Scan for the cell matching the given text and deliver its [x, y] coordinate at center. 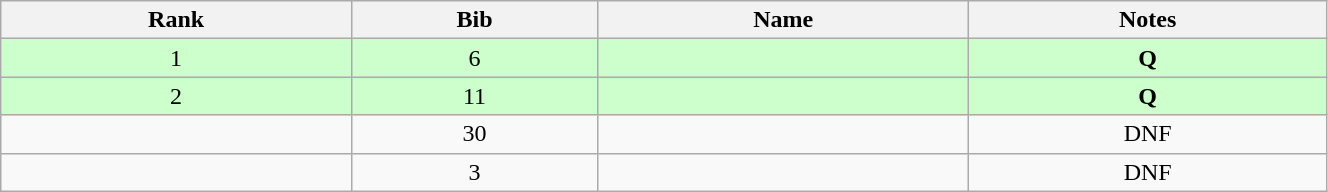
1 [176, 58]
Notes [1148, 20]
3 [474, 172]
2 [176, 96]
Bib [474, 20]
30 [474, 134]
Rank [176, 20]
11 [474, 96]
Name [784, 20]
6 [474, 58]
